Locate the cell with the specified text and output its [X, Y] center coordinate. 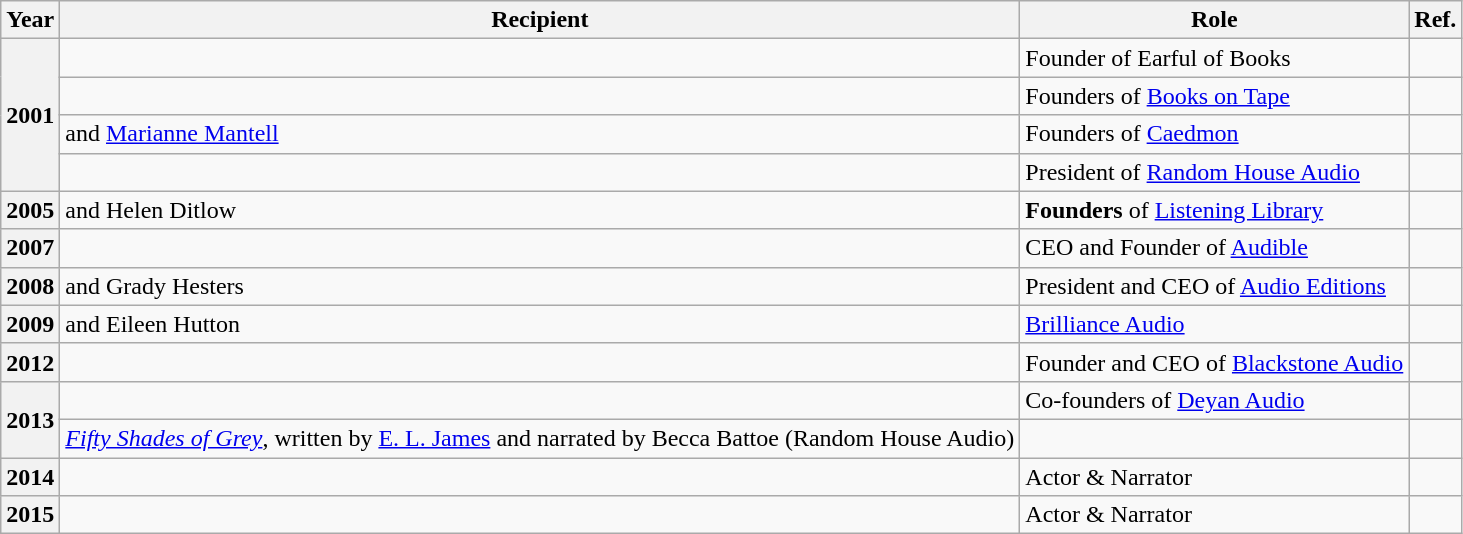
President and CEO of Audio Editions [1214, 286]
Brilliance Audio [1214, 324]
CEO and Founder of Audible [1214, 248]
2009 [30, 324]
Co-founders of Deyan Audio [1214, 400]
Founders of Books on Tape [1214, 96]
2014 [30, 477]
Founder and CEO of Blackstone Audio [1214, 362]
2015 [30, 515]
and Grady Hesters [540, 286]
2008 [30, 286]
and Helen Ditlow [540, 210]
and Eileen Hutton [540, 324]
Recipient [540, 20]
Role [1214, 20]
Fifty Shades of Grey, written by E. L. James and narrated by Becca Battoe (Random House Audio) [540, 438]
Founder of Earful of Books [1214, 58]
Year [30, 20]
2005 [30, 210]
President of Random House Audio [1214, 172]
Founders of Caedmon [1214, 134]
2012 [30, 362]
and Marianne Mantell [540, 134]
2001 [30, 115]
Founders of Listening Library [1214, 210]
Ref. [1436, 20]
2013 [30, 419]
2007 [30, 248]
